Output the (X, Y) coordinate of the center of the cell containing the given text.  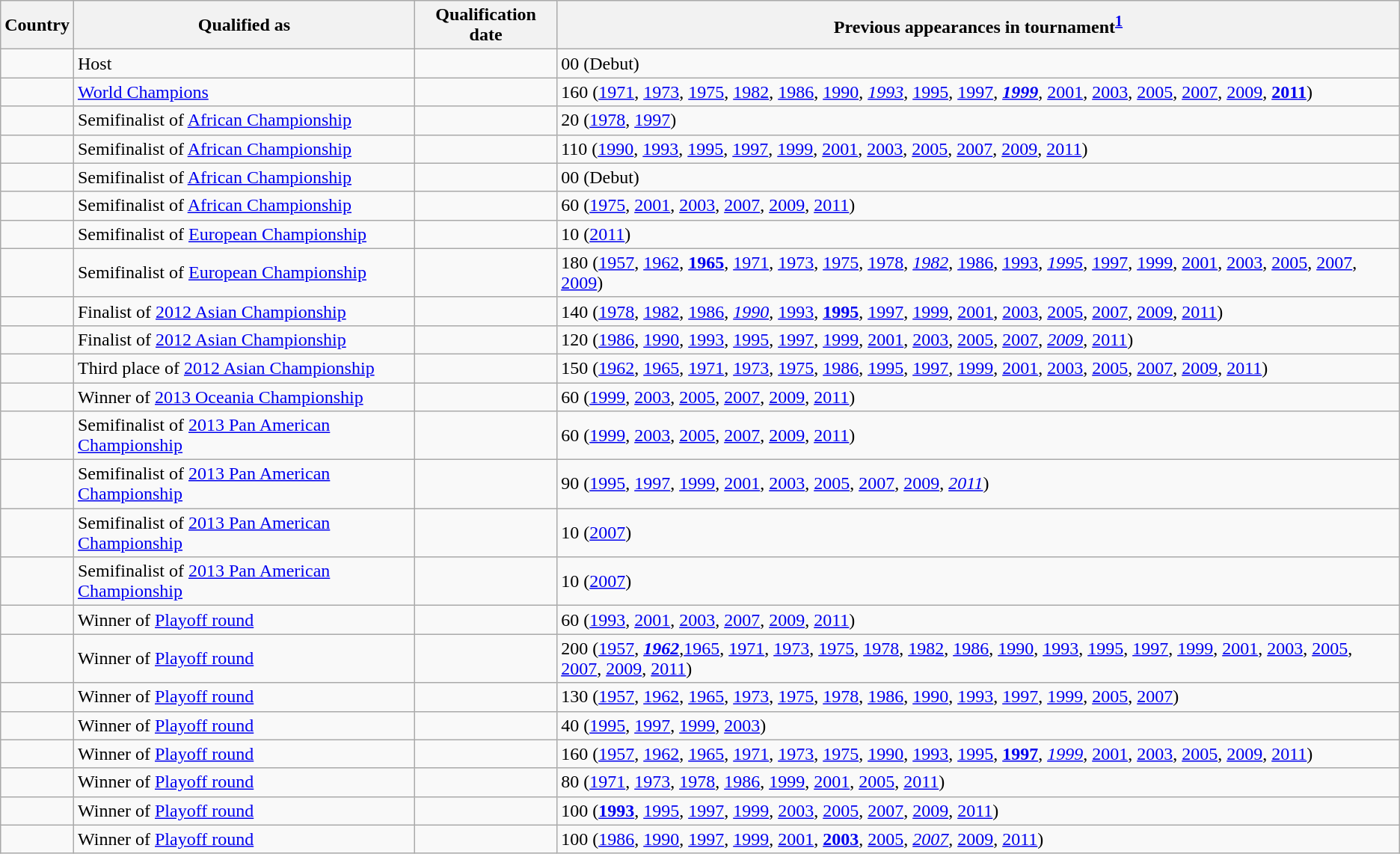
Host (244, 64)
Third place of 2012 Asian Championship (244, 368)
Qualified as (244, 25)
180 (1957, 1962, 1965, 1971, 1973, 1975, 1978, 1982, 1986, 1993, 1995, 1997, 1999, 2001, 2003, 2005, 2007, 2009) (978, 272)
130 (1957, 1962, 1965, 1973, 1975, 1978, 1986, 1990, 1993, 1997, 1999, 2005, 2007) (978, 697)
100 (1986, 1990, 1997, 1999, 2001, 2003, 2005, 2007, 2009, 2011) (978, 839)
60 (1993, 2001, 2003, 2007, 2009, 2011) (978, 620)
20 (1978, 1997) (978, 120)
80 (1971, 1973, 1978, 1986, 1999, 2001, 2005, 2011) (978, 782)
10 (2011) (978, 234)
40 (1995, 1997, 1999, 2003) (978, 725)
60 (1975, 2001, 2003, 2007, 2009, 2011) (978, 206)
200 (1957, 1962,1965, 1971, 1973, 1975, 1978, 1982, 1986, 1990, 1993, 1995, 1997, 1999, 2001, 2003, 2005, 2007, 2009, 2011) (978, 658)
90 (1995, 1997, 1999, 2001, 2003, 2005, 2007, 2009, 2011) (978, 485)
100 (1993, 1995, 1997, 1999, 2003, 2005, 2007, 2009, 2011) (978, 811)
Qualification date (486, 25)
World Champions (244, 92)
160 (1957, 1962, 1965, 1971, 1973, 1975, 1990, 1993, 1995, 1997, 1999, 2001, 2003, 2005, 2009, 2011) (978, 754)
160 (1971, 1973, 1975, 1982, 1986, 1990, 1993, 1995, 1997, 1999, 2001, 2003, 2005, 2007, 2009, 2011) (978, 92)
120 (1986, 1990, 1993, 1995, 1997, 1999, 2001, 2003, 2005, 2007, 2009, 2011) (978, 340)
Winner of 2013 Oceania Championship (244, 397)
140 (1978, 1982, 1986, 1990, 1993, 1995, 1997, 1999, 2001, 2003, 2005, 2007, 2009, 2011) (978, 311)
150 (1962, 1965, 1971, 1973, 1975, 1986, 1995, 1997, 1999, 2001, 2003, 2005, 2007, 2009, 2011) (978, 368)
Country (37, 25)
110 (1990, 1993, 1995, 1997, 1999, 2001, 2003, 2005, 2007, 2009, 2011) (978, 149)
Previous appearances in tournament1 (978, 25)
